Find where the given text appears and provide that cell's center as [X, Y] coordinate. 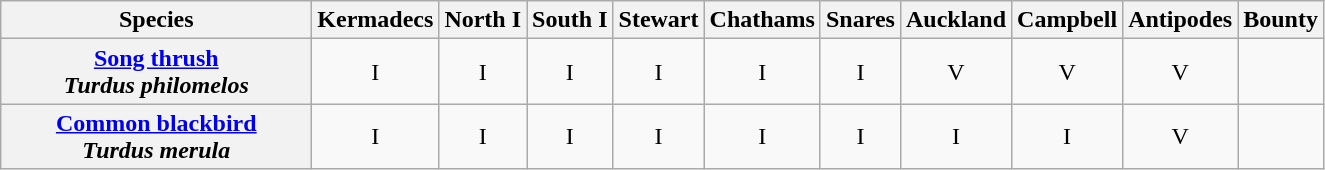
Auckland [956, 20]
South I [570, 20]
Species [156, 20]
Campbell [1068, 20]
Antipodes [1180, 20]
North I [483, 20]
Common blackbirdTurdus merula [156, 136]
Snares [860, 20]
Bounty [1281, 20]
Stewart [658, 20]
Song thrushTurdus philomelos [156, 72]
Chathams [762, 20]
Kermadecs [376, 20]
